Output the [x, y] coordinate of the center of the cell containing the given text.  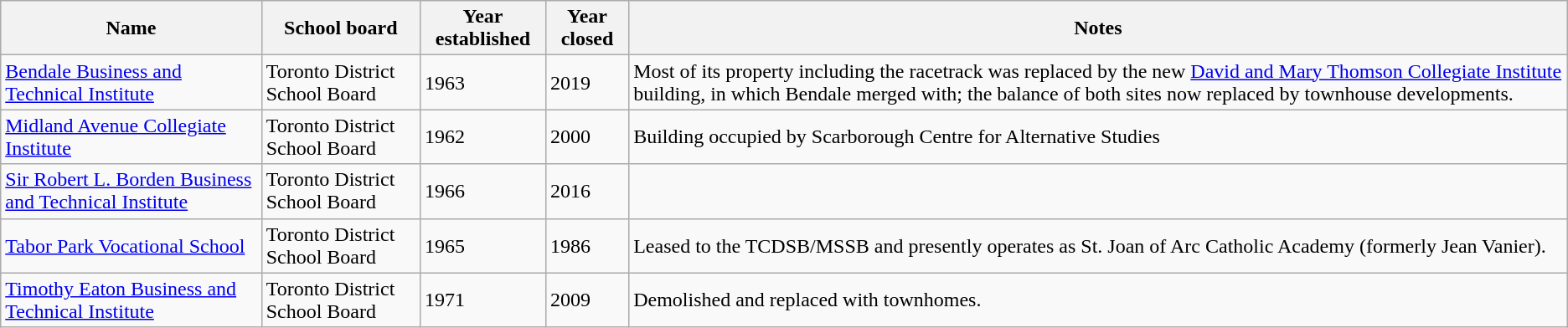
Tabor Park Vocational School [131, 246]
Midland Avenue Collegiate Institute [131, 137]
2016 [586, 191]
1971 [482, 300]
Demolished and replaced with townhomes. [1099, 300]
Notes [1099, 28]
Name [131, 28]
School board [340, 28]
Timothy Eaton Business and Technical Institute [131, 300]
Bendale Business and Technical Institute [131, 82]
Sir Robert L. Borden Business and Technical Institute [131, 191]
Year established [482, 28]
1963 [482, 82]
1966 [482, 191]
Leased to the TCDSB/MSSB and presently operates as St. Joan of Arc Catholic Academy (formerly Jean Vanier). [1099, 246]
Building occupied by Scarborough Centre for Alternative Studies [1099, 137]
1986 [586, 246]
1962 [482, 137]
1965 [482, 246]
2009 [586, 300]
2019 [586, 82]
2000 [586, 137]
Year closed [586, 28]
